From the cell containing the given text, extract its center point as [X, Y] coordinate. 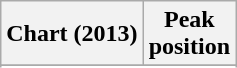
Peakposition [189, 34]
Chart (2013) [72, 34]
